Determine the [X, Y] coordinate at the center of the cell enclosing the given text.  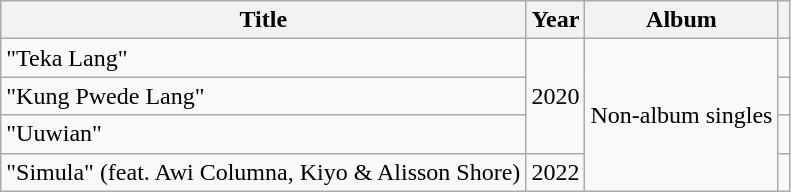
"Teka Lang" [264, 58]
Year [556, 20]
Title [264, 20]
2020 [556, 96]
2022 [556, 172]
Non-album singles [682, 115]
"Uuwian" [264, 134]
Album [682, 20]
"Kung Pwede Lang" [264, 96]
"Simula" (feat. Awi Columna, Kiyo & Alisson Shore) [264, 172]
